Extract the [x, y] coordinate from the center of the cell holding the provided text.  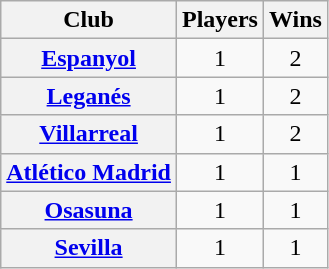
Wins [295, 20]
Sevilla [89, 248]
Atlético Madrid [89, 172]
Osasuna [89, 210]
Villarreal [89, 134]
Players [220, 20]
Espanyol [89, 58]
Leganés [89, 96]
Club [89, 20]
